Scan for the cell matching the given text and deliver its [x, y] coordinate at center. 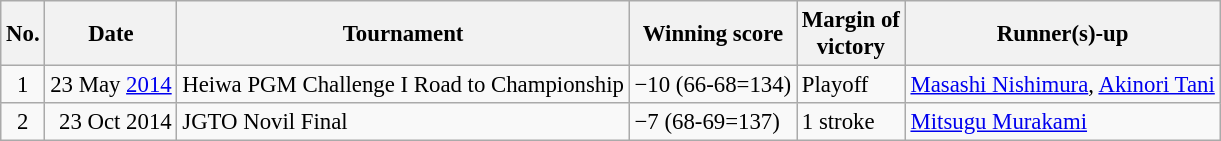
Runner(s)-up [1062, 34]
Tournament [403, 34]
23 Oct 2014 [111, 122]
Margin ofvictory [850, 34]
JGTO Novil Final [403, 122]
2 [23, 122]
Masashi Nishimura, Akinori Tani [1062, 85]
Mitsugu Murakami [1062, 122]
Date [111, 34]
No. [23, 34]
Heiwa PGM Challenge I Road to Championship [403, 85]
1 [23, 85]
Playoff [850, 85]
−7 (68-69=137) [712, 122]
1 stroke [850, 122]
Winning score [712, 34]
23 May 2014 [111, 85]
−10 (66-68=134) [712, 85]
